Scan for the cell matching the given text and deliver its [x, y] coordinate at center. 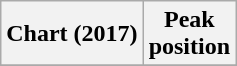
Peak position [189, 34]
Chart (2017) [72, 34]
